Extract the (X, Y) coordinate from the center of the cell holding the provided text.  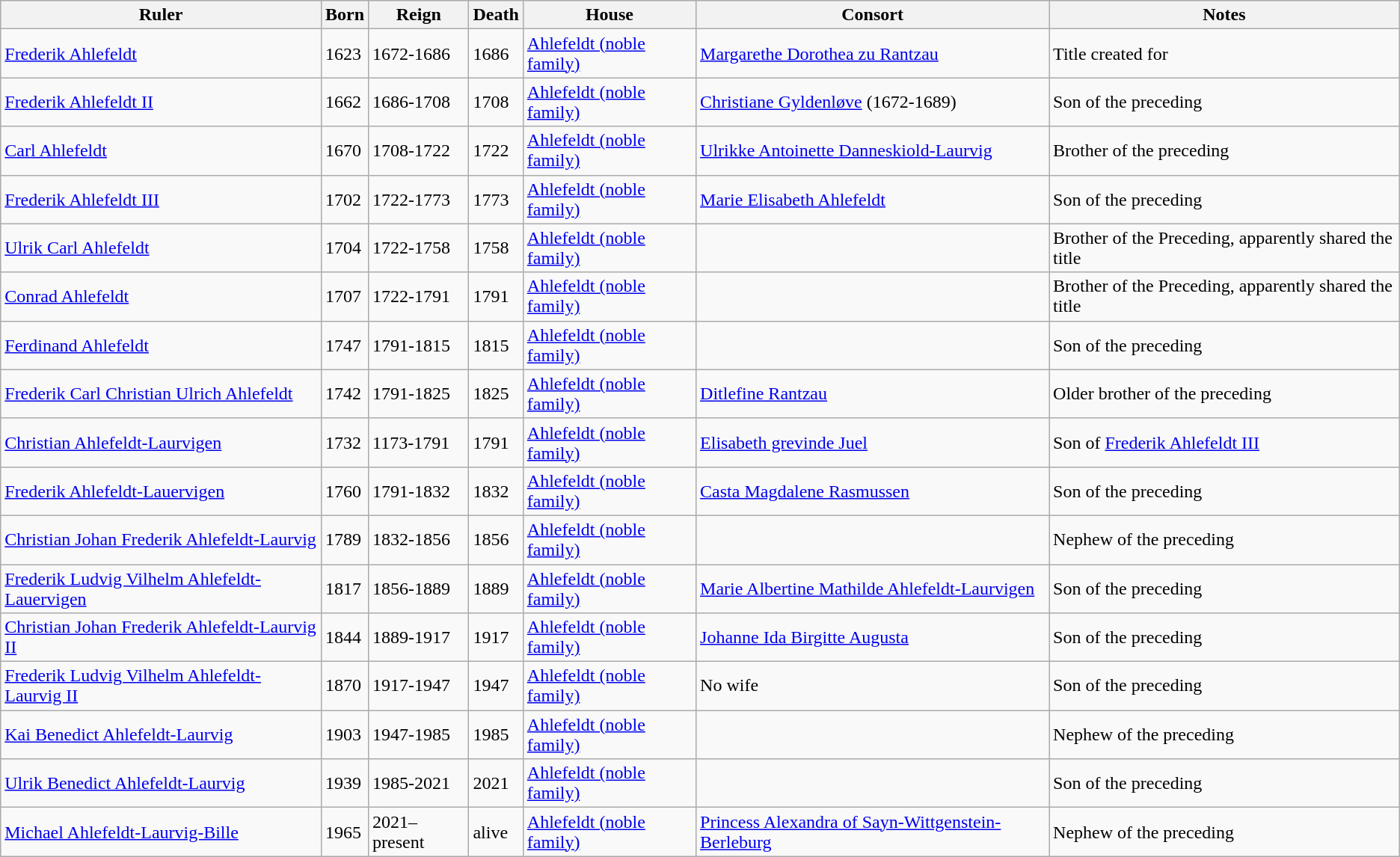
Frederik Ahlefeldt-Lauervigen (162, 491)
1791-1825 (419, 393)
1985 (496, 734)
2021–present (419, 832)
1889-1917 (419, 637)
Marie Albertine Mathilde Ahlefeldt-Laurvigen (873, 588)
1722-1773 (419, 199)
1708-1722 (419, 151)
Title created for (1225, 54)
1732 (344, 443)
Margarethe Dorothea zu Rantzau (873, 54)
Elisabeth grevinde Juel (873, 443)
1889 (496, 588)
1791-1815 (419, 345)
Ferdinand Ahlefeldt (162, 345)
1856 (496, 540)
Kai Benedict Ahlefeldt-Laurvig (162, 734)
1917 (496, 637)
Ulrik Benedict Ahlefeldt-Laurvig (162, 784)
Conrad Ahlefeldt (162, 296)
Christian Johan Frederik Ahlefeldt-Laurvig (162, 540)
1773 (496, 199)
Christian Ahlefeldt-Laurvigen (162, 443)
1623 (344, 54)
1662 (344, 102)
1747 (344, 345)
Born (344, 15)
Ulrikke Antoinette Danneskiold-Laurvig (873, 151)
1758 (496, 248)
Son of Frederik Ahlefeldt III (1225, 443)
Ruler (162, 15)
1870 (344, 686)
Death (496, 15)
Frederik Ahlefeldt II (162, 102)
Michael Ahlefeldt-Laurvig-Bille (162, 832)
No wife (873, 686)
1985-2021 (419, 784)
Frederik Ludvig Vilhelm Ahlefeldt-Laurvig II (162, 686)
Notes (1225, 15)
2021 (496, 784)
1947 (496, 686)
1844 (344, 637)
1791-1832 (419, 491)
1707 (344, 296)
Ulrik Carl Ahlefeldt (162, 248)
Frederik Ludvig Vilhelm Ahlefeldt-Lauervigen (162, 588)
Ditlefine Rantzau (873, 393)
1832-1856 (419, 540)
1817 (344, 588)
Brother of the preceding (1225, 151)
1939 (344, 784)
Christiane Gyldenløve (1672-1689) (873, 102)
1672-1686 (419, 54)
1825 (496, 393)
Consort (873, 15)
House (609, 15)
1815 (496, 345)
Johanne Ida Birgitte Augusta (873, 637)
Carl Ahlefeldt (162, 151)
1742 (344, 393)
Christian Johan Frederik Ahlefeldt-Laurvig II (162, 637)
Frederik Carl Christian Ulrich Ahlefeldt (162, 393)
alive (496, 832)
Older brother of the preceding (1225, 393)
1789 (344, 540)
1856-1889 (419, 588)
Frederik Ahlefeldt III (162, 199)
1832 (496, 491)
1686-1708 (419, 102)
Marie Elisabeth Ahlefeldt (873, 199)
Casta Magdalene Rasmussen (873, 491)
1702 (344, 199)
Princess Alexandra of Sayn-Wittgenstein-Berleburg (873, 832)
Frederik Ahlefeldt (162, 54)
1722-1791 (419, 296)
1722 (496, 151)
1917-1947 (419, 686)
Reign (419, 15)
1708 (496, 102)
1903 (344, 734)
1670 (344, 151)
1760 (344, 491)
1704 (344, 248)
1173-1791 (419, 443)
1686 (496, 54)
1965 (344, 832)
1722-1758 (419, 248)
1947-1985 (419, 734)
